Scan for the cell matching the given text and deliver its (X, Y) coordinate at center. 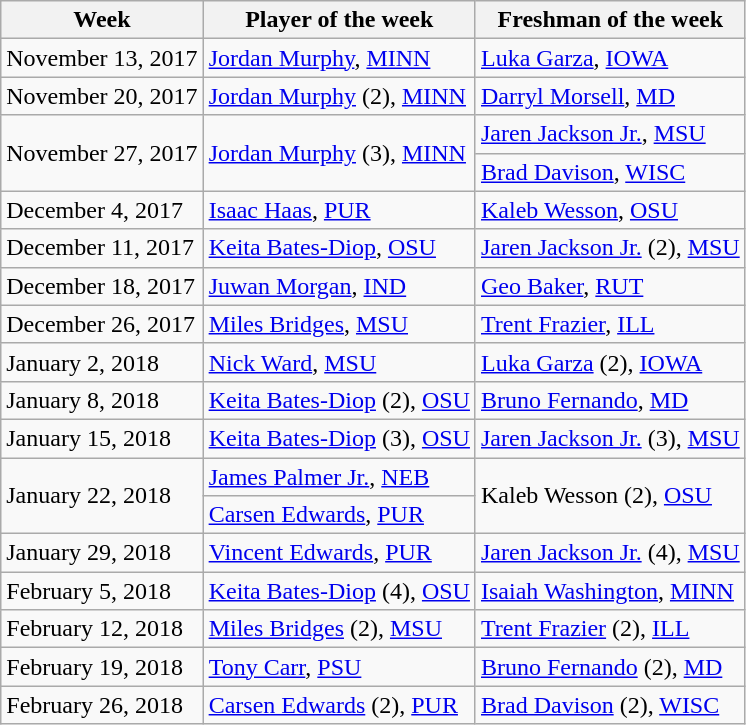
Trent Frazier, ILL (610, 324)
Week (102, 20)
Freshman of the week (610, 20)
Jaren Jackson Jr. (4), MSU (610, 553)
February 19, 2018 (102, 667)
Darryl Morsell, MD (610, 96)
Carsen Edwards (2), PUR (339, 705)
Bruno Fernando, MD (610, 400)
Keita Bates-Diop (2), OSU (339, 400)
Kaleb Wesson (2), OSU (610, 496)
January 2, 2018 (102, 362)
February 12, 2018 (102, 629)
Bruno Fernando (2), MD (610, 667)
Brad Davison, WISC (610, 172)
Tony Carr, PSU (339, 667)
January 8, 2018 (102, 400)
Isaac Haas, PUR (339, 210)
Jaren Jackson Jr. (3), MSU (610, 438)
January 29, 2018 (102, 553)
Miles Bridges (2), MSU (339, 629)
December 4, 2017 (102, 210)
Luka Garza (2), IOWA (610, 362)
February 26, 2018 (102, 705)
Trent Frazier (2), ILL (610, 629)
January 22, 2018 (102, 496)
January 15, 2018 (102, 438)
Luka Garza, IOWA (610, 58)
James Palmer Jr., NEB (339, 477)
November 20, 2017 (102, 96)
December 11, 2017 (102, 248)
Vincent Edwards, PUR (339, 553)
Jordan Murphy, MINN (339, 58)
Keita Bates-Diop (3), OSU (339, 438)
November 13, 2017 (102, 58)
November 27, 2017 (102, 153)
Keita Bates-Diop, OSU (339, 248)
Nick Ward, MSU (339, 362)
Keita Bates-Diop (4), OSU (339, 591)
Juwan Morgan, IND (339, 286)
Kaleb Wesson, OSU (610, 210)
Jordan Murphy (2), MINN (339, 96)
Brad Davison (2), WISC (610, 705)
Jaren Jackson Jr., MSU (610, 134)
Geo Baker, RUT (610, 286)
December 26, 2017 (102, 324)
Miles Bridges, MSU (339, 324)
Jaren Jackson Jr. (2), MSU (610, 248)
December 18, 2017 (102, 286)
Player of the week (339, 20)
February 5, 2018 (102, 591)
Carsen Edwards, PUR (339, 515)
Isaiah Washington, MINN (610, 591)
Jordan Murphy (3), MINN (339, 153)
